Capture the cell that displays the provided text and extract its (x, y) central coordinate. 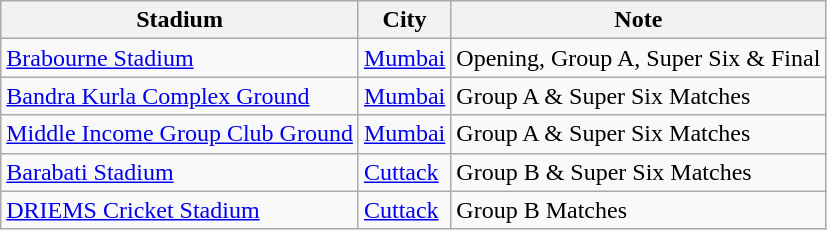
Stadium (180, 20)
Note (638, 20)
Barabati Stadium (180, 172)
Group B & Super Six Matches (638, 172)
Group B Matches (638, 210)
Bandra Kurla Complex Ground (180, 96)
DRIEMS Cricket Stadium (180, 210)
Brabourne Stadium (180, 58)
City (404, 20)
Middle Income Group Club Ground (180, 134)
Opening, Group A, Super Six & Final (638, 58)
